Return the (X, Y) coordinate for the center point of the cell that contains the specified text.  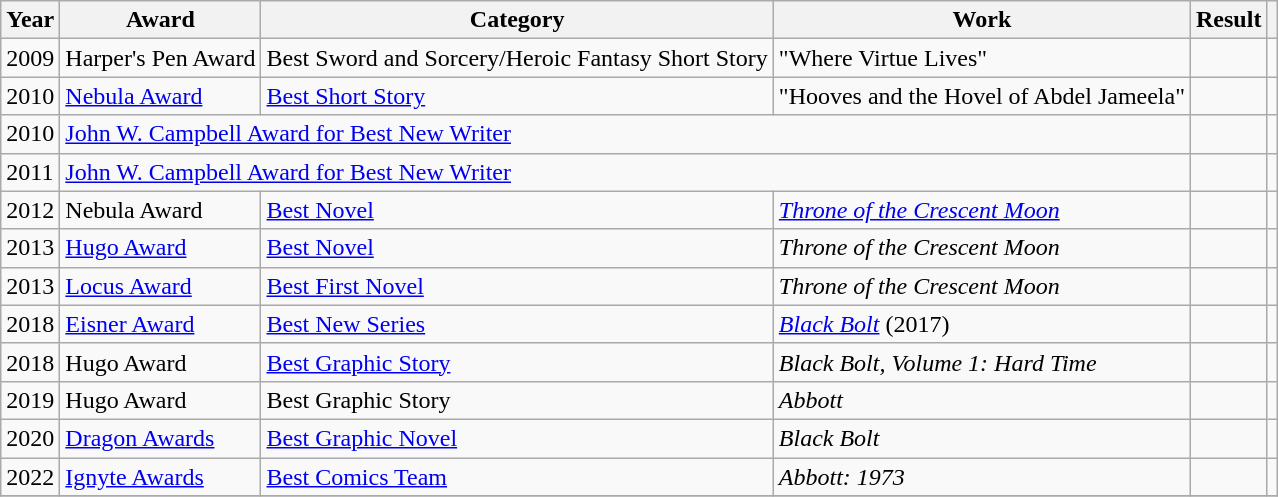
Ignyte Awards (160, 477)
Best New Series (517, 324)
Best First Novel (517, 286)
Category (517, 20)
Harper's Pen Award (160, 58)
Abbott (982, 400)
Eisner Award (160, 324)
Best Sword and Sorcery/Heroic Fantasy Short Story (517, 58)
Result (1229, 20)
2012 (30, 210)
Dragon Awards (160, 438)
Black Bolt (982, 438)
2022 (30, 477)
2009 (30, 58)
2011 (30, 172)
Award (160, 20)
Black Bolt, Volume 1: Hard Time (982, 362)
Locus Award (160, 286)
"Hooves and the Hovel of Abdel Jameela" (982, 96)
Best Graphic Novel (517, 438)
"Where Virtue Lives" (982, 58)
Year (30, 20)
Best Comics Team (517, 477)
Abbott: 1973 (982, 477)
Black Bolt (2017) (982, 324)
2020 (30, 438)
Best Short Story (517, 96)
Work (982, 20)
2019 (30, 400)
